For the text-containing cell, return its midpoint in [x, y] coordinate format. 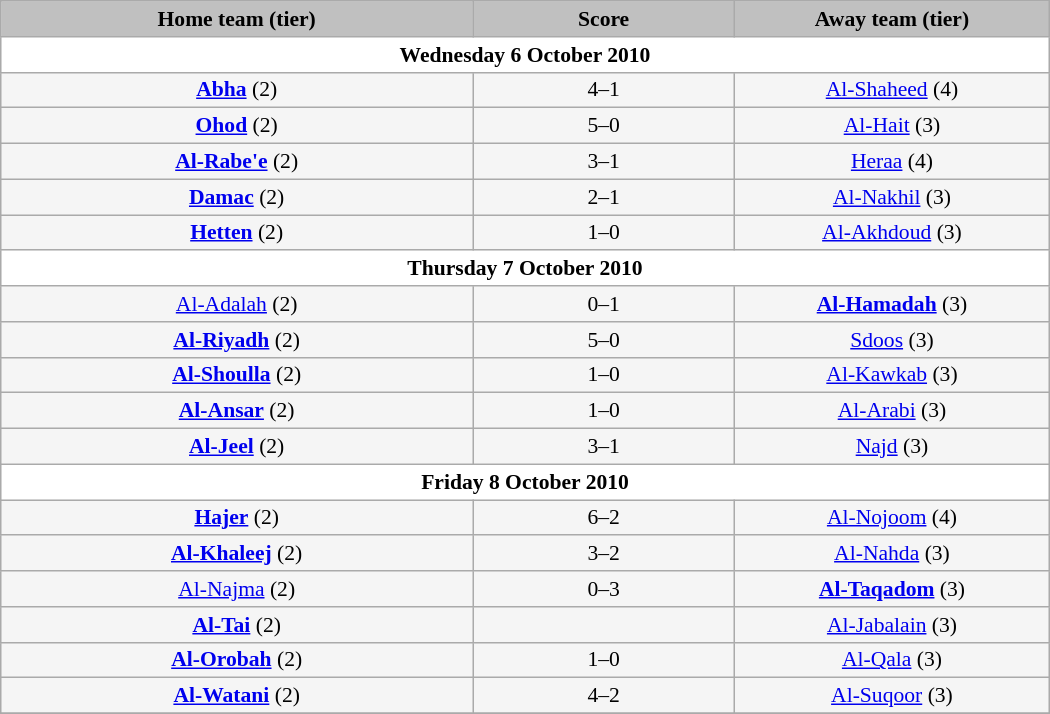
Heraa (4) [892, 162]
4–2 [604, 696]
Al-Ansar (2) [237, 411]
Al-Arabi (3) [892, 411]
Al-Akhdoud (3) [892, 233]
Damac (2) [237, 197]
Al-Nakhil (3) [892, 197]
Away team (tier) [892, 19]
Abha (2) [237, 90]
Najd (3) [892, 447]
Al-Hait (3) [892, 126]
Al-Shaheed (4) [892, 90]
Sdoos (3) [892, 340]
Al-Shoulla (2) [237, 375]
Friday 8 October 2010 [525, 482]
Thursday 7 October 2010 [525, 269]
Al-Tai (2) [237, 625]
Al-Kawkab (3) [892, 375]
Al-Watani (2) [237, 696]
Al-Nojoom (4) [892, 518]
0–3 [604, 589]
Al-Jabalain (3) [892, 625]
Al-Nahda (3) [892, 554]
6–2 [604, 518]
3–2 [604, 554]
Al-Hamadah (3) [892, 304]
Al-Riyadh (2) [237, 340]
Hajer (2) [237, 518]
Al-Adalah (2) [237, 304]
Al-Orobah (2) [237, 660]
Al-Taqadom (3) [892, 589]
Al-Jeel (2) [237, 447]
Home team (tier) [237, 19]
0–1 [604, 304]
Ohod (2) [237, 126]
Al-Rabe'e (2) [237, 162]
Al-Khaleej (2) [237, 554]
Al-Suqoor (3) [892, 696]
4–1 [604, 90]
Al-Najma (2) [237, 589]
Wednesday 6 October 2010 [525, 55]
Hetten (2) [237, 233]
Al-Qala (3) [892, 660]
2–1 [604, 197]
Score [604, 19]
